Detect which cell encompasses the target text, then output its [x, y] center coordinate. 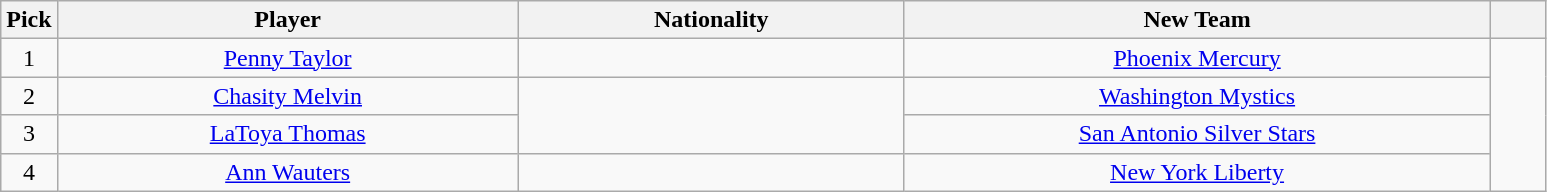
New York Liberty [1197, 172]
San Antonio Silver Stars [1197, 134]
4 [29, 172]
Phoenix Mercury [1197, 58]
1 [29, 58]
Chasity Melvin [288, 96]
2 [29, 96]
Nationality [711, 20]
Washington Mystics [1197, 96]
New Team [1197, 20]
LaToya Thomas [288, 134]
Player [288, 20]
3 [29, 134]
Penny Taylor [288, 58]
Pick [29, 20]
Ann Wauters [288, 172]
